Identify which cell holds the provided text, then report its [X, Y] central coordinate. 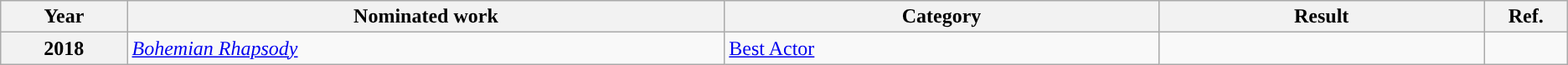
Bohemian Rhapsody [426, 48]
Nominated work [426, 17]
Year [64, 17]
Result [1322, 17]
Ref. [1526, 17]
Category [941, 17]
2018 [64, 48]
Best Actor [941, 48]
